Extract the (X, Y) coordinate from the center of the cell holding the provided text.  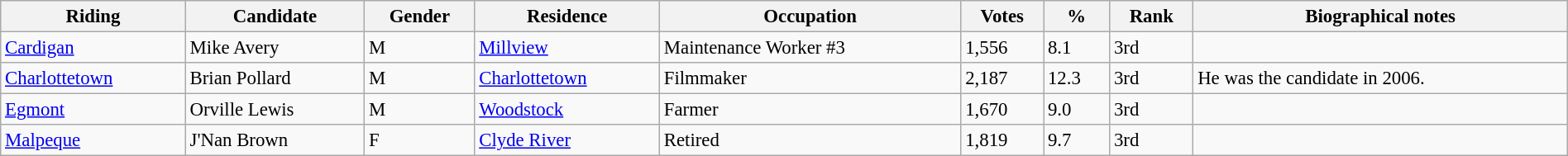
Clyde River (567, 140)
Millview (567, 48)
Farmer (810, 110)
8.1 (1077, 48)
Riding (93, 17)
9.7 (1077, 140)
Votes (1002, 17)
Candidate (275, 17)
Rank (1151, 17)
Orville Lewis (275, 110)
Brian Pollard (275, 78)
J'Nan Brown (275, 140)
1,670 (1002, 110)
% (1077, 17)
Gender (420, 17)
Malpeque (93, 140)
1,819 (1002, 140)
F (420, 140)
12.3 (1077, 78)
Biographical notes (1380, 17)
Occupation (810, 17)
Retired (810, 140)
He was the candidate in 2006. (1380, 78)
Mike Avery (275, 48)
2,187 (1002, 78)
Woodstock (567, 110)
1,556 (1002, 48)
Egmont (93, 110)
Cardigan (93, 48)
Residence (567, 17)
9.0 (1077, 110)
Maintenance Worker #3 (810, 48)
Filmmaker (810, 78)
